Pinpoint the cell where the given text exists, returning its [X, Y] midpoint coordinate. 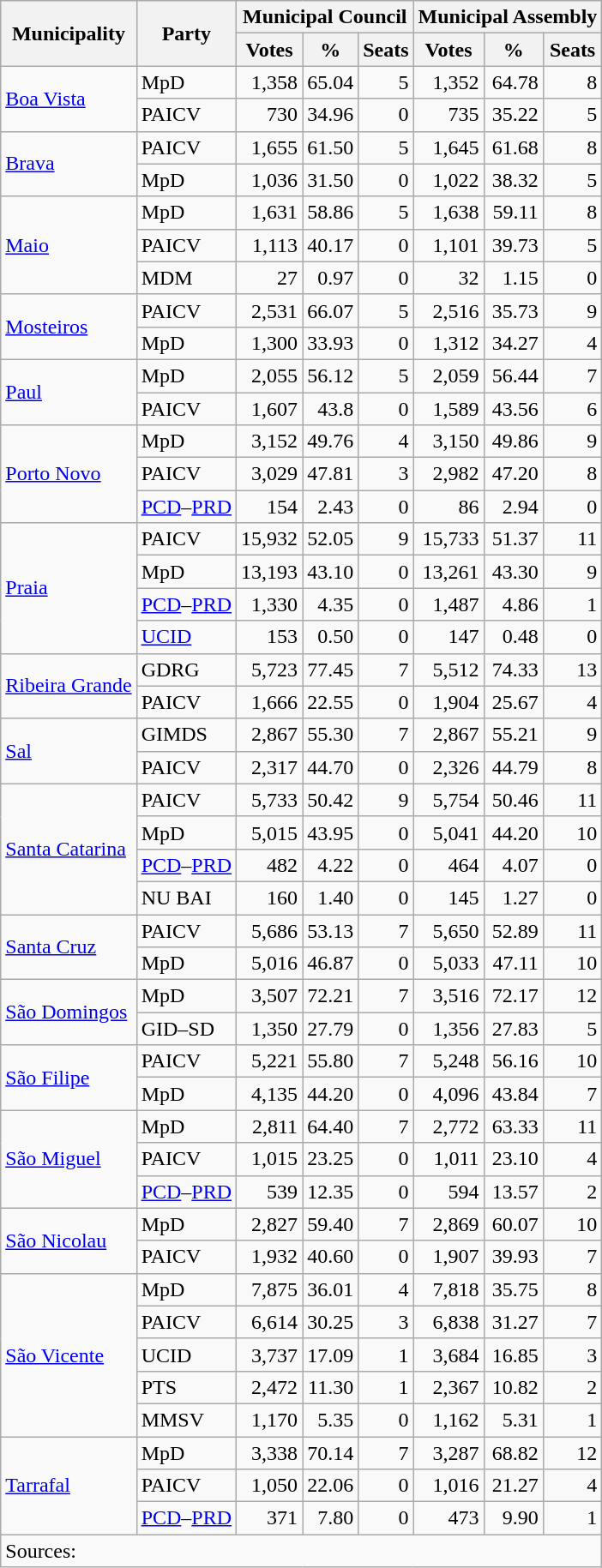
35.73 [513, 310]
55.30 [331, 735]
1,011 [448, 1159]
1,907 [448, 1257]
1,170 [269, 1420]
40.60 [331, 1257]
1.15 [513, 278]
7,875 [269, 1289]
147 [448, 637]
47.81 [331, 474]
594 [448, 1192]
63.33 [513, 1126]
473 [448, 1518]
1,016 [448, 1486]
59.11 [513, 213]
Ribeira Grande [69, 686]
7,818 [448, 1289]
Municipality [69, 33]
2,472 [269, 1387]
3,152 [269, 442]
34.27 [513, 343]
5,033 [448, 964]
464 [448, 865]
32 [448, 278]
1,666 [269, 702]
5.31 [513, 1420]
1,330 [269, 604]
1,638 [448, 213]
São Nicolau [69, 1241]
1,352 [448, 82]
39.73 [513, 245]
5,221 [269, 1061]
2,772 [448, 1126]
43.8 [331, 409]
21.27 [513, 1486]
1,487 [448, 604]
5,754 [448, 800]
0.48 [513, 637]
22.06 [331, 1486]
11.30 [331, 1387]
1,589 [448, 409]
23.25 [331, 1159]
Party [186, 33]
25.67 [513, 702]
66.07 [331, 310]
1,631 [269, 213]
17.09 [331, 1355]
12.35 [331, 1192]
52.89 [513, 930]
3,507 [269, 996]
15,733 [448, 539]
61.68 [513, 147]
39.93 [513, 1257]
1.27 [513, 898]
15,932 [269, 539]
GIMDS [186, 735]
Praia [69, 588]
30.25 [331, 1322]
730 [269, 115]
1,645 [448, 147]
6,838 [448, 1322]
35.22 [513, 115]
Brava [69, 164]
145 [448, 898]
Sal [69, 751]
5,248 [448, 1061]
50.42 [331, 800]
2,367 [448, 1387]
1,022 [448, 180]
Santa Catarina [69, 849]
72.21 [331, 996]
3,029 [269, 474]
3,684 [448, 1355]
43.95 [331, 832]
46.87 [331, 964]
38.32 [513, 180]
1,162 [448, 1420]
0.50 [331, 637]
51.37 [513, 539]
São Filipe [69, 1078]
27.83 [513, 1029]
6,614 [269, 1322]
36.01 [331, 1289]
1,312 [448, 343]
43.30 [513, 572]
64.40 [331, 1126]
4.22 [331, 865]
72.17 [513, 996]
2,811 [269, 1126]
1,607 [269, 409]
23.10 [513, 1159]
58.86 [331, 213]
13,193 [269, 572]
49.86 [513, 442]
2,516 [448, 310]
5,512 [448, 670]
5.35 [331, 1420]
5,650 [448, 930]
2,869 [448, 1224]
59.40 [331, 1224]
40.17 [331, 245]
31.50 [331, 180]
5,041 [448, 832]
154 [269, 507]
43.10 [331, 572]
371 [269, 1518]
52.05 [331, 539]
Porto Novo [69, 474]
1,036 [269, 180]
1,904 [448, 702]
56.44 [513, 375]
33.93 [331, 343]
50.46 [513, 800]
2,055 [269, 375]
74.33 [513, 670]
MMSV [186, 1420]
2,317 [269, 767]
735 [448, 115]
539 [269, 1192]
10.82 [513, 1387]
3,150 [448, 442]
4.07 [513, 865]
70.14 [331, 1453]
São Miguel [69, 1159]
3,287 [448, 1453]
1,356 [448, 1029]
1,050 [269, 1486]
2,827 [269, 1224]
2.94 [513, 507]
5,733 [269, 800]
0.97 [331, 278]
São Vicente [69, 1355]
9.90 [513, 1518]
47.11 [513, 964]
1,358 [269, 82]
16.85 [513, 1355]
1,101 [448, 245]
3,737 [269, 1355]
4.35 [331, 604]
35.75 [513, 1289]
Municipal Council [326, 17]
55.80 [331, 1061]
1,300 [269, 343]
482 [269, 865]
3,338 [269, 1453]
27 [269, 278]
6 [573, 409]
153 [269, 637]
Boa Vista [69, 99]
60.07 [513, 1224]
43.56 [513, 409]
3,516 [448, 996]
31.27 [513, 1322]
1,113 [269, 245]
Maio [69, 245]
65.04 [331, 82]
GDRG [186, 670]
7.80 [331, 1518]
2,059 [448, 375]
Sources: [302, 1551]
22.55 [331, 702]
4,096 [448, 1094]
44.79 [513, 767]
São Domingos [69, 1012]
5,015 [269, 832]
47.20 [513, 474]
Santa Cruz [69, 946]
1,655 [269, 147]
Mosteiros [69, 327]
34.96 [331, 115]
2,326 [448, 767]
Municipal Assembly [508, 17]
5,723 [269, 670]
1.40 [331, 898]
5,686 [269, 930]
13 [573, 670]
160 [269, 898]
4.86 [513, 604]
61.50 [331, 147]
1,015 [269, 1159]
PTS [186, 1387]
NU BAI [186, 898]
13,261 [448, 572]
13.57 [513, 1192]
55.21 [513, 735]
27.79 [331, 1029]
1,932 [269, 1257]
44.70 [331, 767]
Tarrafal [69, 1486]
56.16 [513, 1061]
77.45 [331, 670]
4,135 [269, 1094]
56.12 [331, 375]
64.78 [513, 82]
5,016 [269, 964]
53.13 [331, 930]
GID–SD [186, 1029]
68.82 [513, 1453]
2,982 [448, 474]
86 [448, 507]
1,350 [269, 1029]
MDM [186, 278]
2,531 [269, 310]
2.43 [331, 507]
43.84 [513, 1094]
Paul [69, 392]
49.76 [331, 442]
